Provide the (x, y) coordinate of the cell's center where the given text is located.  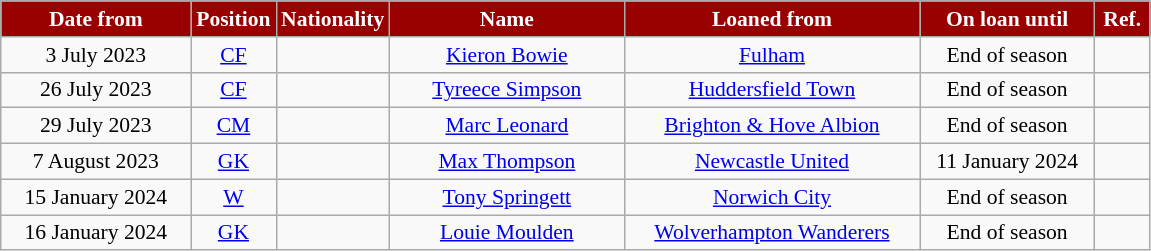
On loan until (1008, 19)
Date from (96, 19)
Name (506, 19)
Tyreece Simpson (506, 90)
Norwich City (772, 197)
15 January 2024 (96, 197)
Fulham (772, 55)
Brighton & Hove Albion (772, 126)
11 January 2024 (1008, 162)
3 July 2023 (96, 55)
Louie Moulden (506, 233)
Newcastle United (772, 162)
Kieron Bowie (506, 55)
CM (234, 126)
Tony Springett (506, 197)
Loaned from (772, 19)
29 July 2023 (96, 126)
Huddersfield Town (772, 90)
26 July 2023 (96, 90)
Nationality (332, 19)
W (234, 197)
7 August 2023 (96, 162)
Marc Leonard (506, 126)
Wolverhampton Wanderers (772, 233)
Max Thompson (506, 162)
Position (234, 19)
Ref. (1122, 19)
16 January 2024 (96, 233)
